Identify which cell holds the provided text, then report its [x, y] central coordinate. 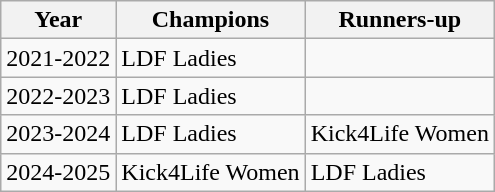
2024-2025 [58, 172]
2023-2024 [58, 134]
Runners-up [400, 20]
2021-2022 [58, 58]
Year [58, 20]
2022-2023 [58, 96]
Champions [210, 20]
